Locate the cell with the specified text and output its (X, Y) center coordinate. 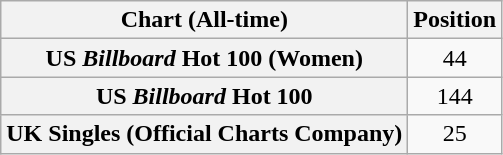
US Billboard Hot 100 (Women) (204, 58)
UK Singles (Official Charts Company) (204, 134)
25 (455, 134)
Position (455, 20)
Chart (All-time) (204, 20)
44 (455, 58)
US Billboard Hot 100 (204, 96)
144 (455, 96)
